From the cell containing the given text, extract its center point as (X, Y) coordinate. 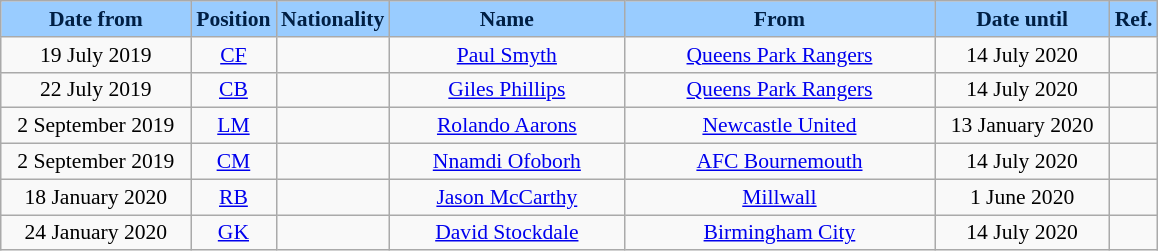
David Stockdale (506, 233)
Ref. (1134, 19)
13 January 2020 (1022, 126)
CM (234, 162)
AFC Bournemouth (779, 162)
Date from (96, 19)
19 July 2019 (96, 55)
Rolando Aarons (506, 126)
CF (234, 55)
24 January 2020 (96, 233)
Nationality (332, 19)
RB (234, 197)
Name (506, 19)
Position (234, 19)
From (779, 19)
GK (234, 233)
Paul Smyth (506, 55)
Date until (1022, 19)
Giles Phillips (506, 90)
Jason McCarthy (506, 197)
22 July 2019 (96, 90)
Nnamdi Ofoborh (506, 162)
18 January 2020 (96, 197)
Newcastle United (779, 126)
Birmingham City (779, 233)
LM (234, 126)
1 June 2020 (1022, 197)
CB (234, 90)
Millwall (779, 197)
